For the text-containing cell, return its midpoint in (X, Y) coordinate format. 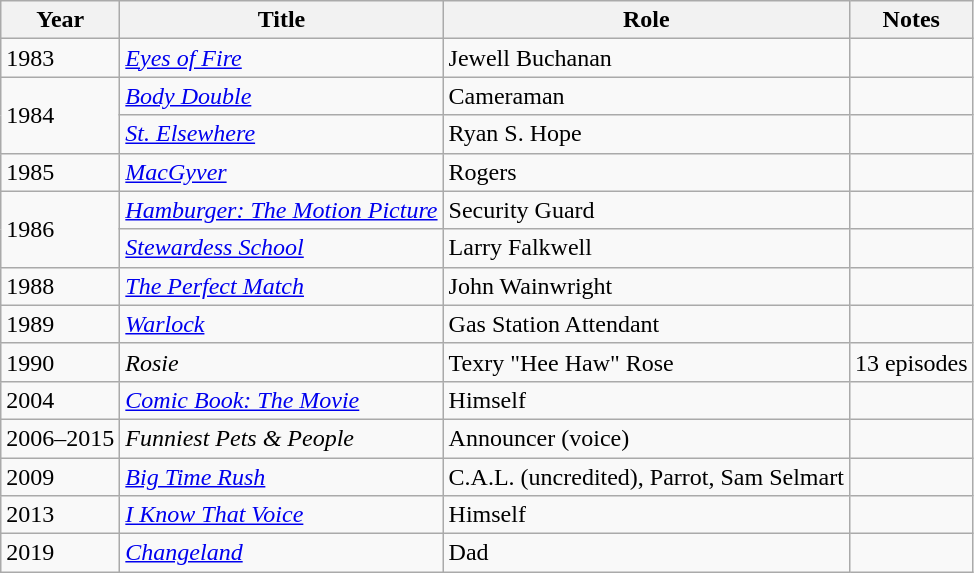
2004 (60, 400)
Gas Station Attendant (646, 324)
Hamburger: The Motion Picture (282, 210)
Security Guard (646, 210)
2019 (60, 553)
1989 (60, 324)
Announcer (voice) (646, 438)
Ryan S. Hope (646, 134)
Comic Book: The Movie (282, 400)
Jewell Buchanan (646, 58)
Body Double (282, 96)
Notes (911, 20)
Dad (646, 553)
1985 (60, 172)
1990 (60, 362)
13 episodes (911, 362)
Rogers (646, 172)
Big Time Rush (282, 477)
MacGyver (282, 172)
I Know That Voice (282, 515)
John Wainwright (646, 286)
1988 (60, 286)
Cameraman (646, 96)
Funniest Pets & People (282, 438)
St. Elsewhere (282, 134)
Role (646, 20)
C.A.L. (uncredited), Parrot, Sam Selmart (646, 477)
Title (282, 20)
Rosie (282, 362)
1986 (60, 229)
Larry Falkwell (646, 248)
2009 (60, 477)
2006–2015 (60, 438)
2013 (60, 515)
Warlock (282, 324)
1983 (60, 58)
Texry "Hee Haw" Rose (646, 362)
The Perfect Match (282, 286)
Year (60, 20)
Stewardess School (282, 248)
Eyes of Fire (282, 58)
Changeland (282, 553)
1984 (60, 115)
